Locate the cell with the specified text and output its [x, y] center coordinate. 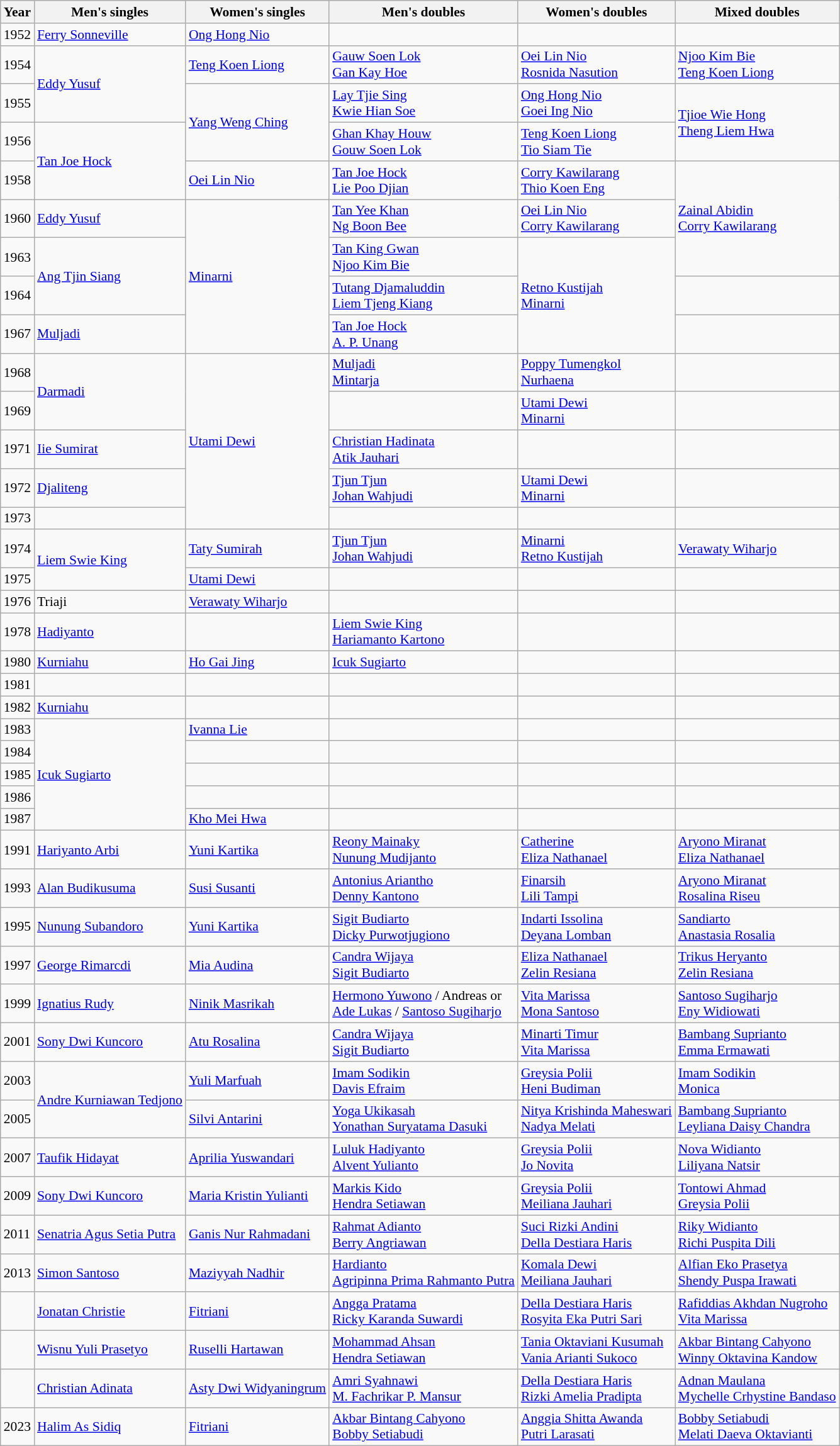
Jonatan Christie [109, 1311]
Trikus Heryanto Zelin Resiana [758, 965]
1973 [18, 518]
Corry Kawilarang Thio Koen Eng [596, 180]
2011 [18, 1235]
Imam Sodikin Monica [758, 1081]
Wisnu Yuli Prasetyo [109, 1350]
1955 [18, 103]
Aryono MiranatEliza Nathanael [758, 849]
1983 [18, 730]
Alfian Eko Prasetya Shendy Puspa Irawati [758, 1272]
1971 [18, 449]
Mohammad AhsanHendra Setiawan [423, 1350]
FinarsihLili Tampi [596, 888]
Women's doubles [596, 12]
Bobby SetiabudiMelati Daeva Oktavianti [758, 1427]
Kho Mei Hwa [257, 819]
Sandiarto Anastasia Rosalia [758, 926]
CatherineEliza Nathanael [596, 849]
Christian Adinata [109, 1388]
Ong Hong Nio [257, 35]
1954 [18, 64]
Teng Koen Liong [257, 64]
Aryono MiranatRosalina Riseu [758, 888]
Tan King Gwan Njoo Kim Bie [423, 257]
Mixed doubles [758, 12]
Hadiyanto [109, 632]
Alan Budikusuma [109, 888]
Ang Tjin Siang [109, 276]
1972 [18, 488]
2009 [18, 1196]
MinarniRetno Kustijah [596, 549]
Bambang Suprianto Leyliana Daisy Chandra [758, 1119]
Atu Rosalina [257, 1042]
Liem Swie King [109, 560]
1985 [18, 775]
George Rimarcdi [109, 965]
Hermono Yuwono / Andreas orAde Lukas / Santoso Sugiharjo [423, 1004]
2023 [18, 1427]
1960 [18, 219]
Akbar Bintang CahyonoBobby Setiabudi [423, 1427]
Tan Yee Khan Ng Boon Bee [423, 219]
Muljadi [109, 333]
Della Destiara Haris Rosyita Eka Putri Sari [596, 1311]
Lay Tjie Sing Kwie Hian Soe [423, 103]
Ghan Khay Houw Gouw Soen Lok [423, 142]
Tan Joe Hock Lie Poo Djian [423, 180]
Reony MainakyNunung Mudijanto [423, 849]
1995 [18, 926]
1956 [18, 142]
Triaji [109, 602]
1969 [18, 412]
Muljadi Mintarja [423, 373]
Akbar Bintang CahyonoWinny Oktavina Kandow [758, 1350]
Minarti Timur Vita Marissa [596, 1042]
Bambang Suprianto Emma Ermawati [758, 1042]
1987 [18, 819]
Taufik Hidayat [109, 1158]
Andre Kurniawan Tedjono [109, 1100]
Santoso Sugiharjo Eny Widiowati [758, 1004]
Yuli Marfuah [257, 1081]
Djaliteng [109, 488]
Darmadi [109, 391]
Poppy TumengkolNurhaena [596, 373]
Eliza Nathanael Zelin Resiana [596, 965]
Imam Sodikin Davis Efraim [423, 1081]
Rafiddias Akhdan Nugroho Vita Marissa [758, 1311]
Tontowi Ahmad Greysia Polii [758, 1196]
Men's singles [109, 12]
Greysia Polii Meiliana Jauhari [596, 1196]
1976 [18, 602]
2013 [18, 1272]
Rahmat Adianto Berry Angriawan [423, 1235]
Della Destiara HarisRizki Amelia Pradipta [596, 1388]
Tania Oktaviani KusumahVania Arianti Sukoco [596, 1350]
Ninik Masrikah [257, 1004]
1980 [18, 663]
Indarti Issolina Deyana Lomban [596, 926]
Oei Lin Nio Corry Kawilarang [596, 219]
Tan Joe Hock [109, 161]
Riky Widianto Richi Puspita Dili [758, 1235]
Iie Sumirat [109, 449]
1978 [18, 632]
Hariyanto Arbi [109, 849]
1981 [18, 685]
2001 [18, 1042]
Oei Lin Nio Rosnida Nasution [596, 64]
Tjioe Wie Hong Theng Liem Hwa [758, 123]
Tutang Djamaluddin Liem Tjeng Kiang [423, 296]
1974 [18, 549]
Mia Audina [257, 965]
Christian HadinataAtik Jauhari [423, 449]
Maziyyah Nadhir [257, 1272]
Asty Dwi Widyaningrum [257, 1388]
Senatria Agus Setia Putra [109, 1235]
Adnan MaulanaMychelle Crhystine Bandaso [758, 1388]
Simon Santoso [109, 1272]
Nova Widianto Liliyana Natsir [758, 1158]
Tan Joe HockA. P. Unang [423, 333]
Liem Swie King Hariamanto Kartono [423, 632]
Susi Susanti [257, 888]
Luluk Hadiyanto Alvent Yulianto [423, 1158]
Ivanna Lie [257, 730]
Ong Hong Nio Goei Ing Nio [596, 103]
Men's doubles [423, 12]
Suci Rizki Andini Della Destiara Haris [596, 1235]
Ignatius Rudy [109, 1004]
1963 [18, 257]
Oei Lin Nio [257, 180]
Greysia Polii Jo Novita [596, 1158]
Yoga Ukikasah Yonathan Suryatama Dasuki [423, 1119]
1958 [18, 180]
Angga Pratama Ricky Karanda Suwardi [423, 1311]
Ruselli Hartawan [257, 1350]
Gauw Soen Lok Gan Kay Hoe [423, 64]
Taty Sumirah [257, 549]
1968 [18, 373]
1993 [18, 888]
Nunung Subandoro [109, 926]
Teng Koen Liong Tio Siam Tie [596, 142]
1991 [18, 849]
Antonius ArianthoDenny Kantono [423, 888]
Ganis Nur Rahmadani [257, 1235]
1964 [18, 296]
Komala Dewi Meiliana Jauhari [596, 1272]
Markis Kido Hendra Setiawan [423, 1196]
2007 [18, 1158]
1997 [18, 965]
Ferry Sonneville [109, 35]
Maria Kristin Yulianti [257, 1196]
1967 [18, 333]
Yang Weng Ching [257, 123]
Year [18, 12]
Greysia Polii Heni Budiman [596, 1081]
1999 [18, 1004]
Amri SyahnawiM. Fachrikar P. Mansur [423, 1388]
1986 [18, 797]
Halim As Sidiq [109, 1427]
Vita Marissa Mona Santoso [596, 1004]
1952 [18, 35]
Retno Kustijah Minarni [596, 296]
Aprilia Yuswandari [257, 1158]
Anggia Shitta AwandaPutri Larasati [596, 1427]
Silvi Antarini [257, 1119]
Njoo Kim Bie Teng Koen Liong [758, 64]
Minarni [257, 276]
2003 [18, 1081]
Ho Gai Jing [257, 663]
1984 [18, 753]
Sigit Budiarto Dicky Purwotjugiono [423, 926]
Women's singles [257, 12]
1982 [18, 707]
1975 [18, 580]
Hardianto Agripinna Prima Rahmanto Putra [423, 1272]
Zainal Abidin Corry Kawilarang [758, 219]
Nitya Krishinda Maheswari Nadya Melati [596, 1119]
2005 [18, 1119]
